Search for the cell housing the specified text and yield its (x, y) center coordinate. 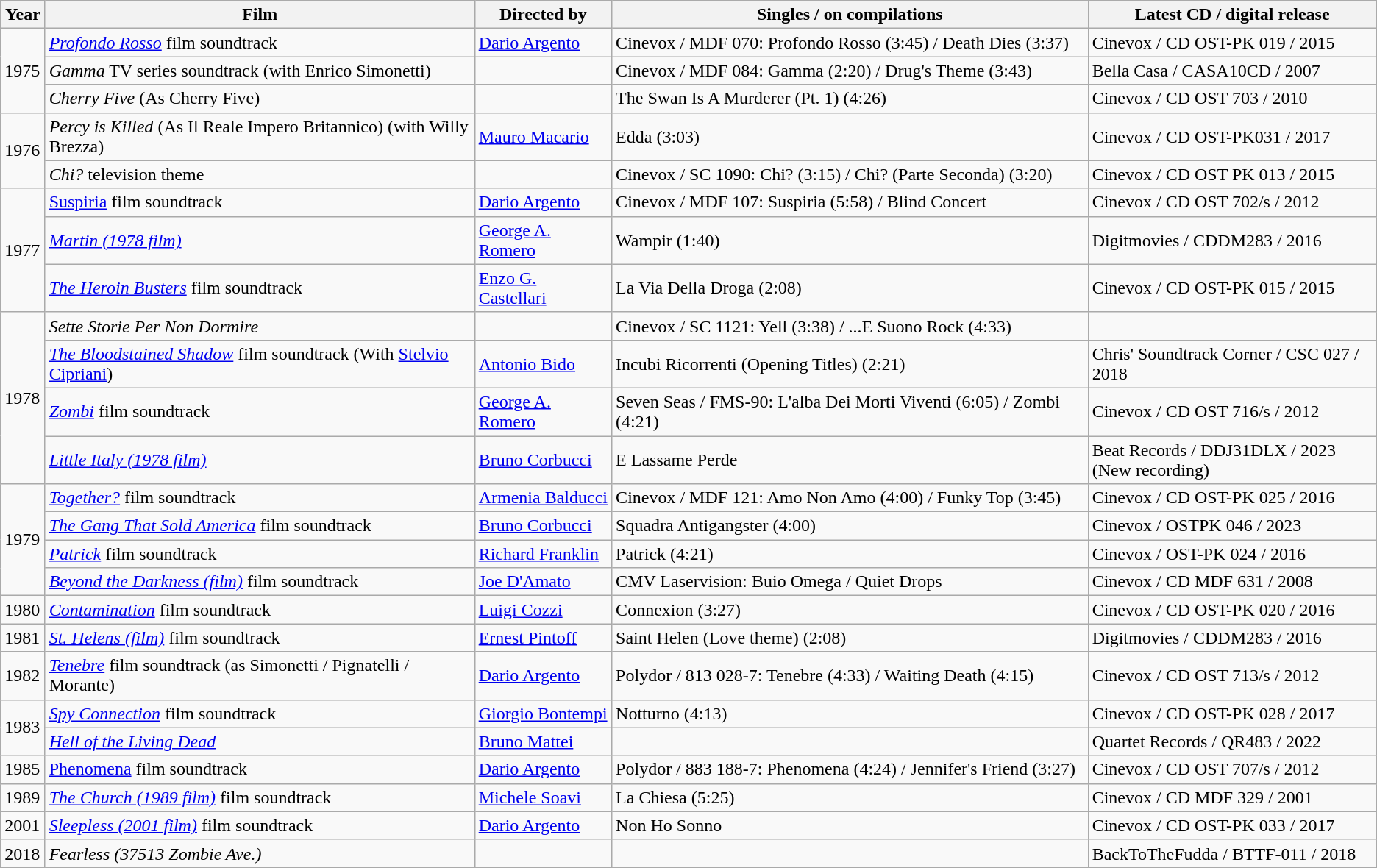
Cinevox / CD OST-PK 019 / 2015 (1232, 43)
1975 (23, 71)
1989 (23, 797)
Year (23, 15)
Cinevox / OST-PK 024 / 2016 (1232, 554)
Directed by (543, 15)
1978 (23, 397)
Tenebre film soundtrack (as Simonetti / Pignatelli / Morante) (260, 675)
The Gang That Sold America film soundtrack (260, 526)
Gamma TV series soundtrack (with Enrico Simonetti) (260, 71)
1980 (23, 610)
Patrick (4:21) (850, 554)
Beat Records / DDJ31DLX / 2023 (New recording) (1232, 459)
Richard Franklin (543, 554)
Squadra Antigangster (4:00) (850, 526)
1982 (23, 675)
CMV Laservision: Buio Omega / Quiet Drops (850, 582)
Joe D'Amato (543, 582)
Wampir (1:40) (850, 240)
Phenomena film soundtrack (260, 769)
Cinevox / CD OST 707/s / 2012 (1232, 769)
Cinevox / SC 1121: Yell (3:38) / ...E Suono Rock (4:33) (850, 326)
Cinevox / MDF 084: Gamma (2:20) / Drug's Theme (3:43) (850, 71)
Notturno (4:13) (850, 714)
Saint Helen (Love theme) (2:08) (850, 638)
Profondo Rosso film soundtrack (260, 43)
BackToTheFudda / BTTF-011 / 2018 (1232, 853)
1985 (23, 769)
Cinevox / CD OST PK 013 / 2015 (1232, 174)
Quartet Records / QR483 / 2022 (1232, 741)
1981 (23, 638)
Connexion (3:27) (850, 610)
Cinevox / MDF 107: Suspiria (5:58) / Blind Concert (850, 202)
Cinevox / CD OST-PK 015 / 2015 (1232, 288)
Incubi Ricorrenti (Opening Titles) (2:21) (850, 363)
Michele Soavi (543, 797)
The Bloodstained Shadow film soundtrack (With Stelvio Cipriani) (260, 363)
Cinevox / CD OST-PK 025 / 2016 (1232, 498)
1977 (23, 250)
E Lassame Perde (850, 459)
Bella Casa / CASA10CD / 2007 (1232, 71)
Polydor / 883 188-7: Phenomena (4:24) / Jennifer's Friend (3:27) (850, 769)
Cinevox / CD MDF 329 / 2001 (1232, 797)
Latest CD / digital release (1232, 15)
Film (260, 15)
Polydor / 813 028-7: Tenebre (4:33) / Waiting Death (4:15) (850, 675)
The Swan Is A Murderer (Pt. 1) (4:26) (850, 99)
2001 (23, 825)
Singles / on compilations (850, 15)
Cinevox / CD OST-PK031 / 2017 (1232, 137)
Cinevox / CD OST 702/s / 2012 (1232, 202)
Martin (1978 film) (260, 240)
Bruno Mattei (543, 741)
Giorgio Bontempi (543, 714)
Cinevox / SC 1090: Chi? (3:15) / Chi? (Parte Seconda) (3:20) (850, 174)
1983 (23, 728)
Suspiria film soundtrack (260, 202)
Sleepless (2001 film) film soundtrack (260, 825)
Spy Connection film soundtrack (260, 714)
Beyond the Darkness (film) film soundtrack (260, 582)
Non Ho Sonno (850, 825)
Ernest Pintoff (543, 638)
Hell of the Living Dead (260, 741)
Cinevox / CD OST-PK 033 / 2017 (1232, 825)
Contamination film soundtrack (260, 610)
Cinevox / CD OST-PK 028 / 2017 (1232, 714)
2018 (23, 853)
La Via Della Droga (2:08) (850, 288)
Chi? television theme (260, 174)
Cinevox / CD OST 713/s / 2012 (1232, 675)
The Church (1989 film) film soundtrack (260, 797)
Little Italy (1978 film) (260, 459)
1979 (23, 540)
La Chiesa (5:25) (850, 797)
Cherry Five (As Cherry Five) (260, 99)
Together? film soundtrack (260, 498)
Zombi film soundtrack (260, 412)
St. Helens (film) film soundtrack (260, 638)
Mauro Macario (543, 137)
The Heroin Busters film soundtrack (260, 288)
Cinevox / MDF 070: Profondo Rosso (3:45) / Death Dies (3:37) (850, 43)
Cinevox / OSTPK 046 / 2023 (1232, 526)
Patrick film soundtrack (260, 554)
1976 (23, 150)
Cinevox / CD OST 716/s / 2012 (1232, 412)
Fearless (37513 Zombie Ave.) (260, 853)
Percy is Killed (As Il Reale Impero Britannico) (with Willy Brezza) (260, 137)
Luigi Cozzi (543, 610)
Chris' Soundtrack Corner / CSC 027 / 2018 (1232, 363)
Cinevox / CD OST-PK 020 / 2016 (1232, 610)
Cinevox / CD OST 703 / 2010 (1232, 99)
Cinevox / MDF 121: Amo Non Amo (4:00) / Funky Top (3:45) (850, 498)
Enzo G. Castellari (543, 288)
Antonio Bido (543, 363)
Cinevox / CD MDF 631 / 2008 (1232, 582)
Armenia Balducci (543, 498)
Seven Seas / FMS-90: L'alba Dei Morti Viventi (6:05) / Zombi (4:21) (850, 412)
Edda (3:03) (850, 137)
Sette Storie Per Non Dormire (260, 326)
